Scan for the cell matching the given text and deliver its (x, y) coordinate at center. 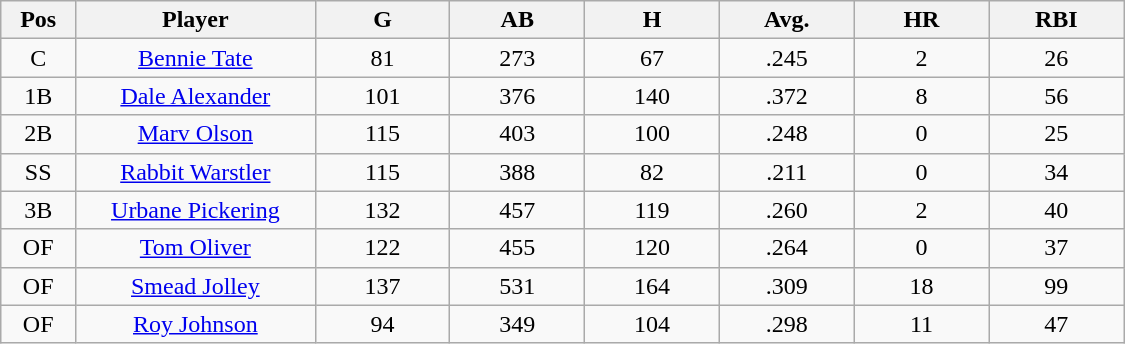
.309 (786, 286)
2B (38, 134)
34 (1056, 172)
Pos (38, 20)
120 (652, 248)
.372 (786, 96)
.248 (786, 134)
94 (382, 324)
SS (38, 172)
Urbane Pickering (196, 210)
Rabbit Warstler (196, 172)
99 (1056, 286)
.245 (786, 58)
AB (518, 20)
H (652, 20)
67 (652, 58)
3B (38, 210)
101 (382, 96)
403 (518, 134)
RBI (1056, 20)
140 (652, 96)
457 (518, 210)
1B (38, 96)
.211 (786, 172)
Marv Olson (196, 134)
Bennie Tate (196, 58)
376 (518, 96)
164 (652, 286)
531 (518, 286)
40 (1056, 210)
104 (652, 324)
Avg. (786, 20)
Smead Jolley (196, 286)
37 (1056, 248)
81 (382, 58)
25 (1056, 134)
273 (518, 58)
Roy Johnson (196, 324)
G (382, 20)
100 (652, 134)
47 (1056, 324)
.264 (786, 248)
388 (518, 172)
26 (1056, 58)
137 (382, 286)
Tom Oliver (196, 248)
132 (382, 210)
Dale Alexander (196, 96)
18 (922, 286)
11 (922, 324)
.260 (786, 210)
.298 (786, 324)
119 (652, 210)
8 (922, 96)
C (38, 58)
122 (382, 248)
349 (518, 324)
56 (1056, 96)
Player (196, 20)
HR (922, 20)
82 (652, 172)
455 (518, 248)
